Return [x, y] of the center of cell containing provided text 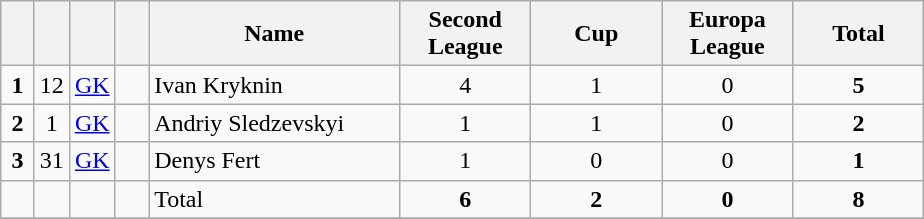
Name [274, 34]
5 [858, 85]
Ivan Kryknin [274, 85]
12 [52, 85]
8 [858, 199]
Cup [596, 34]
4 [466, 85]
Denys Fert [274, 161]
3 [18, 161]
Second League [466, 34]
6 [466, 199]
Andriy Sledzevskyi [274, 123]
31 [52, 161]
Europa League [728, 34]
